Detect which cell encompasses the target text, then output its [X, Y] center coordinate. 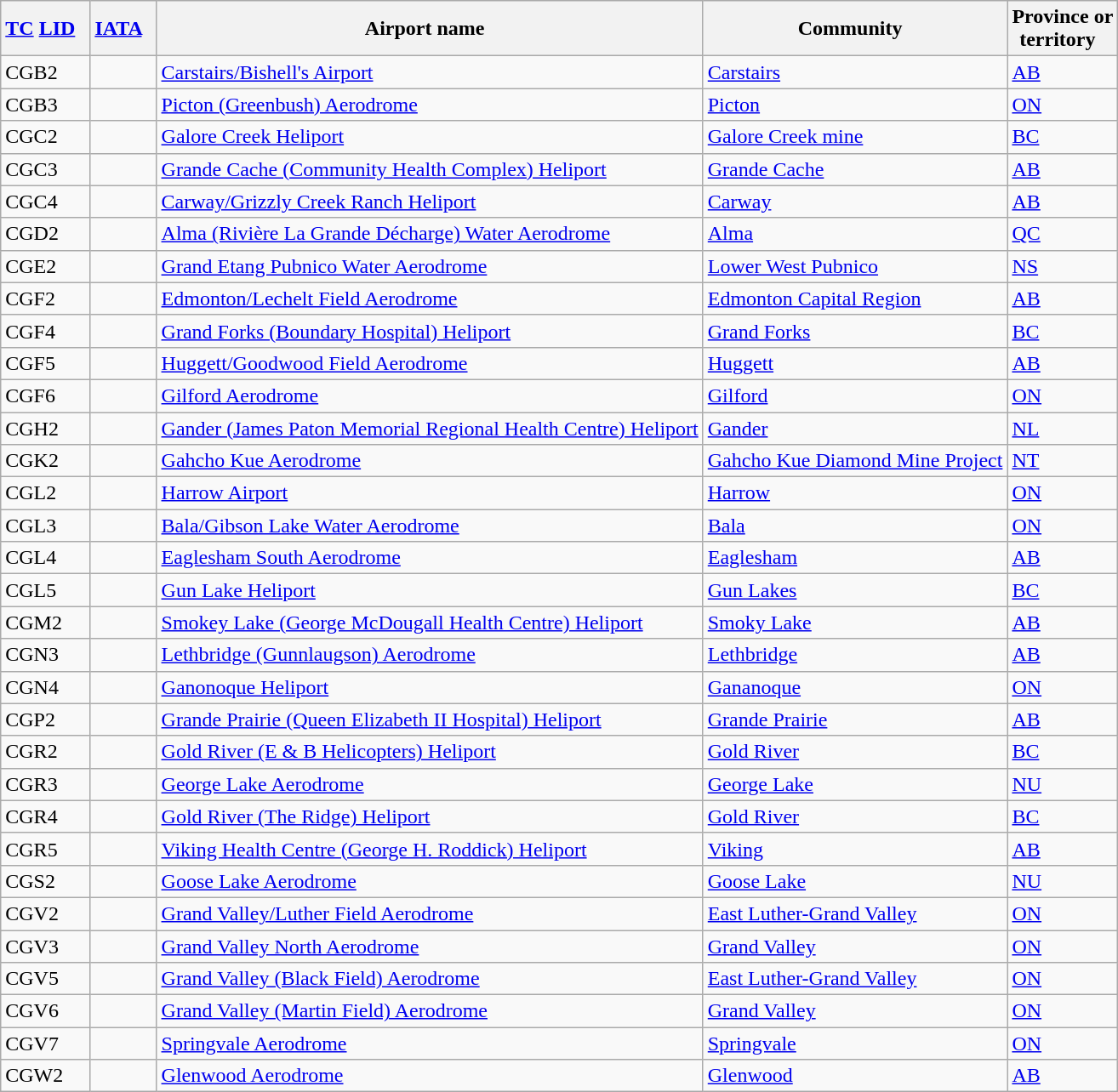
Smoky Lake [855, 623]
Lethbridge [855, 655]
Picton (Greenbush) Aerodrome [430, 105]
Gahcho Kue Aerodrome [430, 461]
CGV6 [46, 1011]
Edmonton Capital Region [855, 299]
Goose Lake Aerodrome [430, 881]
Bala/Gibson Lake Water Aerodrome [430, 526]
CGP2 [46, 719]
CGV7 [46, 1044]
Alma [855, 234]
Eaglesham South Aerodrome [430, 558]
CGW2 [46, 1076]
CGV5 [46, 979]
Smokey Lake (George McDougall Health Centre) Heliport [430, 623]
Gold River (The Ridge) Heliport [430, 816]
Carstairs/Bishell's Airport [430, 72]
Grande Prairie [855, 719]
Picton [855, 105]
CGE2 [46, 266]
CGC3 [46, 169]
Bala [855, 526]
CGB3 [46, 105]
Gahcho Kue Diamond Mine Project [855, 461]
Community [855, 29]
Viking Health Centre (George H. Roddick) Heliport [430, 849]
Springvale [855, 1044]
Galore Creek mine [855, 137]
CGL2 [46, 493]
Grand Valley (Black Field) Aerodrome [430, 979]
Grand Valley (Martin Field) Aerodrome [430, 1011]
TC LID [46, 29]
Gander (James Paton Memorial Regional Health Centre) Heliport [430, 428]
Lower West Pubnico [855, 266]
George Lake [855, 784]
QC [1063, 234]
Gold River (E & B Helicopters) Heliport [430, 752]
Gananoque [855, 687]
CGL3 [46, 526]
Airport name [430, 29]
Glenwood [855, 1076]
Gilford [855, 395]
CGV2 [46, 913]
NL [1063, 428]
Grande Cache (Community Health Complex) Heliport [430, 169]
CGL4 [46, 558]
CGH2 [46, 428]
Alma (Rivière La Grande Décharge) Water Aerodrome [430, 234]
Goose Lake [855, 881]
Grand Valley North Aerodrome [430, 947]
Carstairs [855, 72]
CGN3 [46, 655]
CGB2 [46, 72]
CGS2 [46, 881]
CGF5 [46, 363]
George Lake Aerodrome [430, 784]
Carway [855, 202]
CGF4 [46, 331]
Grande Cache [855, 169]
CGR4 [46, 816]
Grand Forks [855, 331]
Harrow [855, 493]
Huggett/Goodwood Field Aerodrome [430, 363]
Gun Lakes [855, 590]
Harrow Airport [430, 493]
Grande Prairie (Queen Elizabeth II Hospital) Heliport [430, 719]
CGM2 [46, 623]
CGD2 [46, 234]
Viking [855, 849]
CGL5 [46, 590]
CGC2 [46, 137]
Grand Etang Pubnico Water Aerodrome [430, 266]
Gun Lake Heliport [430, 590]
CGC4 [46, 202]
Springvale Aerodrome [430, 1044]
NS [1063, 266]
Edmonton/Lechelt Field Aerodrome [430, 299]
CGF6 [46, 395]
Huggett [855, 363]
CGR2 [46, 752]
CGR5 [46, 849]
Carway/Grizzly Creek Ranch Heliport [430, 202]
Gilford Aerodrome [430, 395]
IATA [123, 29]
Galore Creek Heliport [430, 137]
CGF2 [46, 299]
Ganonoque Heliport [430, 687]
Gander [855, 428]
NT [1063, 461]
CGK2 [46, 461]
Lethbridge (Gunnlaugson) Aerodrome [430, 655]
Grand Valley/Luther Field Aerodrome [430, 913]
Eaglesham [855, 558]
Province orterritory [1063, 29]
CGN4 [46, 687]
CGV3 [46, 947]
Glenwood Aerodrome [430, 1076]
Grand Forks (Boundary Hospital) Heliport [430, 331]
CGR3 [46, 784]
